Identify which cell holds the provided text, then report its [X, Y] central coordinate. 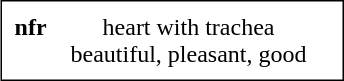
heart with tracheabeautiful, pleasant, good [189, 41]
nfr [31, 41]
